Return the (X, Y) coordinate for the center point of the cell that contains the specified text.  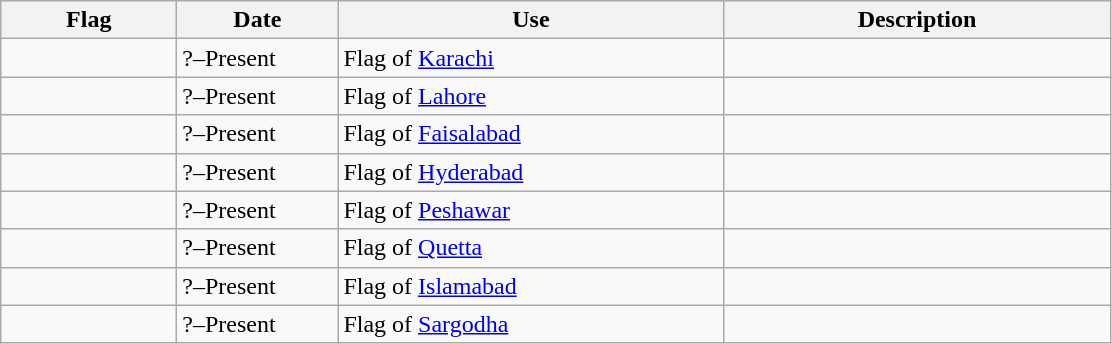
Flag of Karachi (531, 58)
Flag of Lahore (531, 96)
Use (531, 20)
Flag of Hyderabad (531, 172)
Flag (89, 20)
Description (917, 20)
Flag of Faisalabad (531, 134)
Flag of Quetta (531, 248)
Flag of Sargodha (531, 324)
Flag of Islamabad (531, 286)
Flag of Peshawar (531, 210)
Date (258, 20)
